Find where the given text appears and provide that cell's center as (x, y) coordinate. 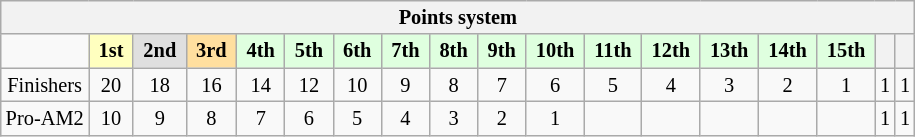
5th (309, 51)
8th (453, 51)
4th (261, 51)
Pro-AM2 (45, 118)
16 (211, 85)
12 (309, 85)
2nd (160, 51)
18 (160, 85)
7th (405, 51)
10th (555, 51)
Points system (458, 17)
14th (787, 51)
20 (112, 85)
6th (357, 51)
3rd (211, 51)
9th (502, 51)
14 (261, 85)
13th (729, 51)
11th (612, 51)
12th (671, 51)
15th (846, 51)
1st (112, 51)
Finishers (45, 85)
